Extract the (x, y) coordinate from the center of the cell holding the provided text.  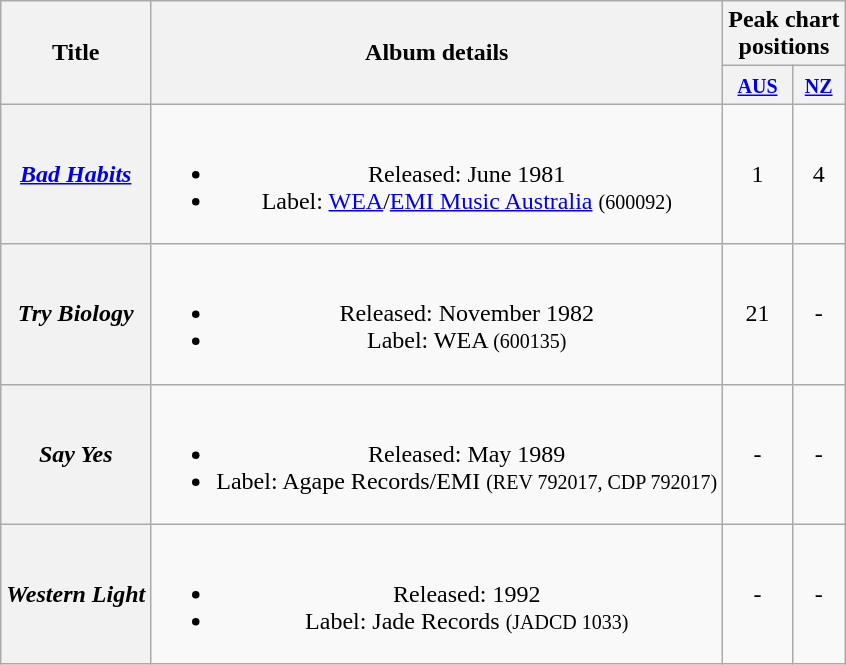
4 (818, 174)
Released: June 1981Label: WEA/EMI Music Australia (600092) (437, 174)
AUS (758, 85)
1 (758, 174)
Try Biology (76, 314)
Album details (437, 52)
NZ (818, 85)
Bad Habits (76, 174)
Released: 1992Label: Jade Records (JADCD 1033) (437, 594)
Western Light (76, 594)
Released: November 1982Label: WEA (600135) (437, 314)
21 (758, 314)
Released: May 1989Label: Agape Records/EMI (REV 792017, CDP 792017) (437, 454)
Title (76, 52)
Say Yes (76, 454)
Peak chartpositions (784, 34)
